Scan for the cell matching the given text and deliver its [x, y] coordinate at center. 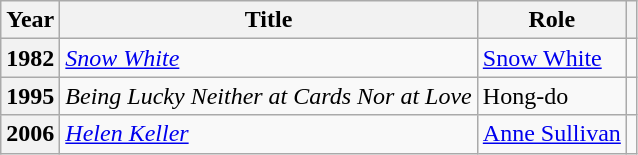
Year [30, 20]
Role [552, 20]
Title [268, 20]
2006 [30, 134]
Being Lucky Neither at Cards Nor at Love [268, 96]
1982 [30, 58]
Hong-do [552, 96]
1995 [30, 96]
Helen Keller [268, 134]
Anne Sullivan [552, 134]
